Return (X, Y) of the center of cell containing provided text 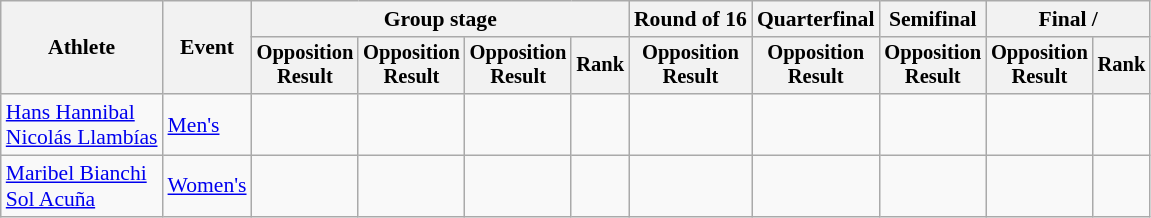
Maribel BianchiSol Acuña (82, 186)
Round of 16 (690, 19)
Event (208, 48)
Women's (208, 186)
Final / (1068, 19)
Men's (208, 124)
Athlete (82, 48)
Semifinal (932, 19)
Quarterfinal (816, 19)
Group stage (440, 19)
Hans HannibalNicolás Llambías (82, 124)
